Return the [X, Y] coordinate for the center point of the cell that contains the specified text.  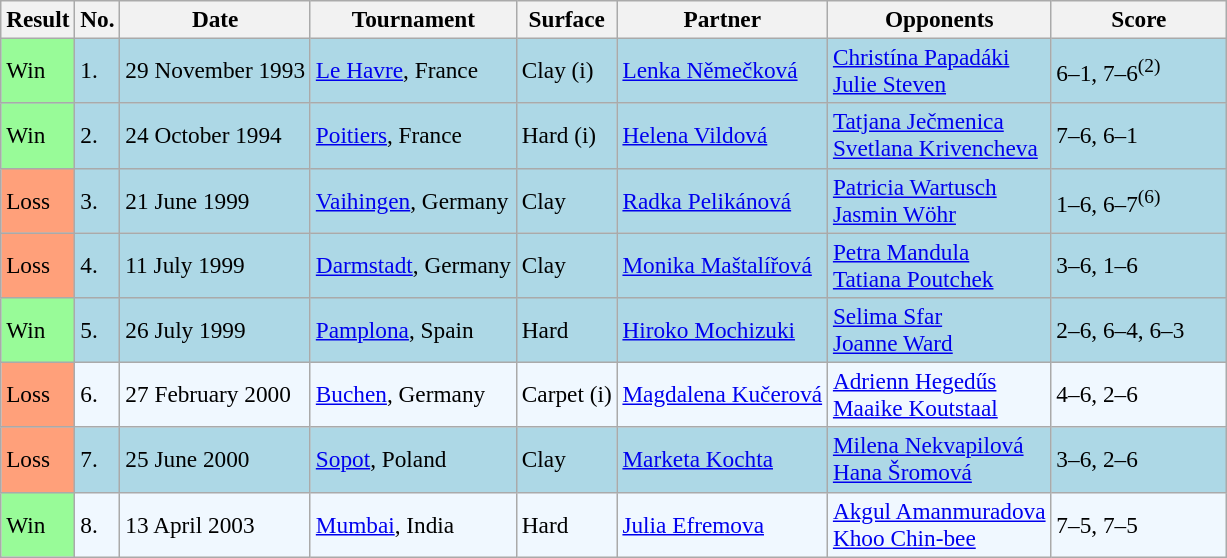
24 October 1994 [215, 136]
25 June 2000 [215, 460]
Hiroko Mochizuki [722, 330]
3–6, 2–6 [1139, 460]
Score [1139, 19]
Partner [722, 19]
No. [98, 19]
Poitiers, France [413, 136]
Marketa Kochta [722, 460]
2. [98, 136]
8. [98, 524]
Vaihingen, Germany [413, 200]
Tournament [413, 19]
Petra Mandula Tatiana Poutchek [940, 264]
13 April 2003 [215, 524]
29 November 1993 [215, 70]
7–5, 7–5 [1139, 524]
3. [98, 200]
Selima Sfar Joanne Ward [940, 330]
Magdalena Kučerová [722, 394]
Opponents [940, 19]
Patricia Wartusch Jasmin Wöhr [940, 200]
Hard (i) [566, 136]
Radka Pelikánová [722, 200]
21 June 1999 [215, 200]
6. [98, 394]
11 July 1999 [215, 264]
Tatjana Ječmenica Svetlana Krivencheva [940, 136]
7. [98, 460]
Monika Maštalířová [722, 264]
3–6, 1–6 [1139, 264]
Clay (i) [566, 70]
Le Havre, France [413, 70]
Darmstadt, Germany [413, 264]
Buchen, Germany [413, 394]
1. [98, 70]
7–6, 6–1 [1139, 136]
1–6, 6–7(6) [1139, 200]
5. [98, 330]
Julia Efremova [722, 524]
Mumbai, India [413, 524]
Helena Vildová [722, 136]
Christína Papadáki Julie Steven [940, 70]
Akgul Amanmuradova Khoo Chin-bee [940, 524]
26 July 1999 [215, 330]
Result [38, 19]
Milena Nekvapilová Hana Šromová [940, 460]
Carpet (i) [566, 394]
27 February 2000 [215, 394]
Surface [566, 19]
Sopot, Poland [413, 460]
4–6, 2–6 [1139, 394]
6–1, 7–6(2) [1139, 70]
Lenka Němečková [722, 70]
4. [98, 264]
Pamplona, Spain [413, 330]
Adrienn Hegedűs Maaike Koutstaal [940, 394]
2–6, 6–4, 6–3 [1139, 330]
Date [215, 19]
